Pinpoint the cell where the given text exists, returning its [X, Y] midpoint coordinate. 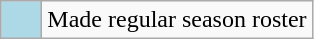
Made regular season roster [177, 20]
